Scan for the cell matching the given text and deliver its [X, Y] coordinate at center. 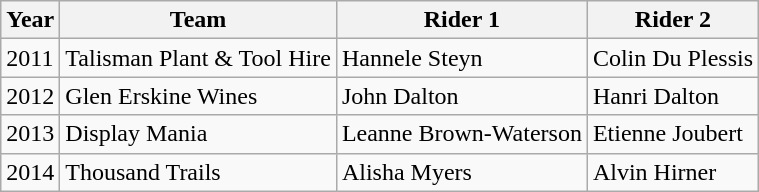
Colin Du Plessis [672, 58]
Glen Erskine Wines [198, 96]
Thousand Trails [198, 172]
Alvin Hirner [672, 172]
Rider 2 [672, 20]
2013 [30, 134]
John Dalton [462, 96]
Talisman Plant & Tool Hire [198, 58]
Display Mania [198, 134]
Alisha Myers [462, 172]
Etienne Joubert [672, 134]
Year [30, 20]
2012 [30, 96]
2014 [30, 172]
Hannele Steyn [462, 58]
Hanri Dalton [672, 96]
2011 [30, 58]
Rider 1 [462, 20]
Leanne Brown-Waterson [462, 134]
Team [198, 20]
